From the cell containing the given text, extract its center point as [X, Y] coordinate. 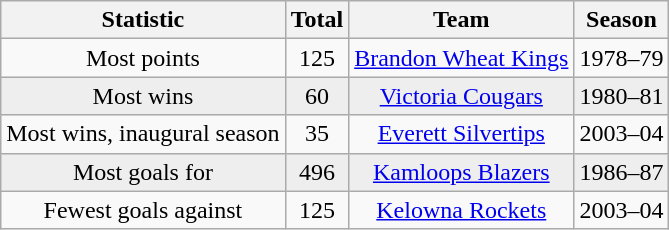
Most wins, inaugural season [143, 134]
Kamloops Blazers [462, 172]
1986–87 [622, 172]
Most goals for [143, 172]
35 [317, 134]
Fewest goals against [143, 210]
496 [317, 172]
Most points [143, 58]
1978–79 [622, 58]
60 [317, 96]
Season [622, 20]
Total [317, 20]
Everett Silvertips [462, 134]
Team [462, 20]
Kelowna Rockets [462, 210]
Victoria Cougars [462, 96]
1980–81 [622, 96]
Statistic [143, 20]
Most wins [143, 96]
Brandon Wheat Kings [462, 58]
